Extract the [x, y] coordinate from the center of the cell holding the provided text.  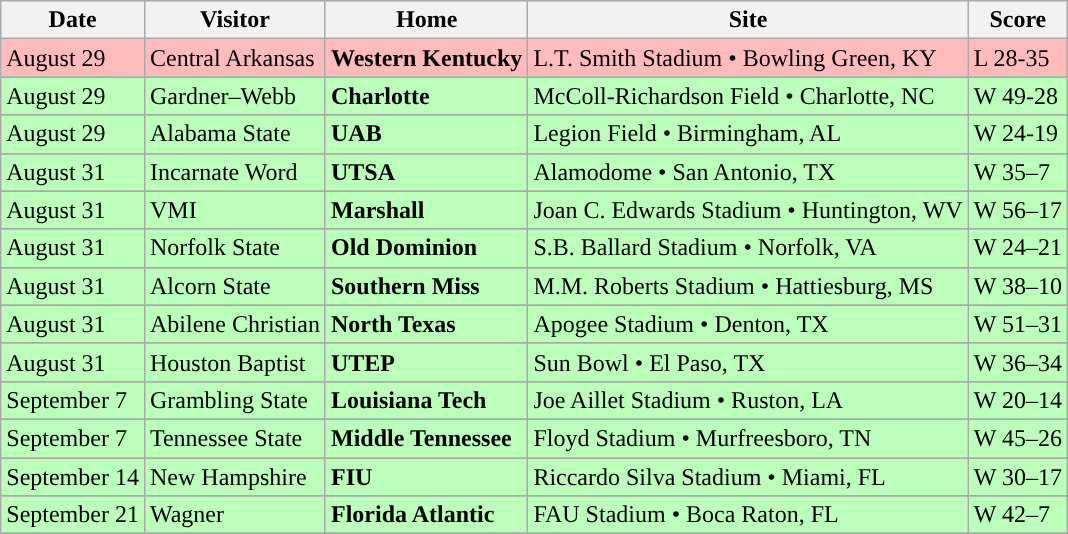
W 36–34 [1018, 362]
UAB [426, 134]
Home [426, 20]
Visitor [234, 20]
M.M. Roberts Stadium • Hattiesburg, MS [748, 286]
September 14 [73, 477]
W 45–26 [1018, 438]
New Hampshire [234, 477]
Joe Aillet Stadium • Ruston, LA [748, 400]
VMI [234, 210]
UTSA [426, 172]
Date [73, 20]
Tennessee State [234, 438]
Score [1018, 20]
Norfolk State [234, 248]
W 51–31 [1018, 324]
W 35–7 [1018, 172]
Houston Baptist [234, 362]
Alabama State [234, 134]
Florida Atlantic [426, 515]
L.T. Smith Stadium • Bowling Green, KY [748, 58]
W 24-19 [1018, 134]
Abilene Christian [234, 324]
UTEP [426, 362]
Old Dominion [426, 248]
Joan C. Edwards Stadium • Huntington, WV [748, 210]
W 38–10 [1018, 286]
Floyd Stadium • Murfreesboro, TN [748, 438]
Central Arkansas [234, 58]
Middle Tennessee [426, 438]
Alamodome • San Antonio, TX [748, 172]
Southern Miss [426, 286]
W 42–7 [1018, 515]
FAU Stadium • Boca Raton, FL [748, 515]
Louisiana Tech [426, 400]
W 56–17 [1018, 210]
Sun Bowl • El Paso, TX [748, 362]
Alcorn State [234, 286]
W 49-28 [1018, 96]
Marshall [426, 210]
W 20–14 [1018, 400]
Apogee Stadium • Denton, TX [748, 324]
Gardner–Webb [234, 96]
FIU [426, 477]
September 21 [73, 515]
Charlotte [426, 96]
Grambling State [234, 400]
Wagner [234, 515]
L 28-35 [1018, 58]
Incarnate Word [234, 172]
S.B. Ballard Stadium • Norfolk, VA [748, 248]
McColl-Richardson Field • Charlotte, NC [748, 96]
Riccardo Silva Stadium • Miami, FL [748, 477]
Site [748, 20]
W 30–17 [1018, 477]
North Texas [426, 324]
W 24–21 [1018, 248]
Western Kentucky [426, 58]
Legion Field • Birmingham, AL [748, 134]
